Locate the cell with the specified text and output its (X, Y) center coordinate. 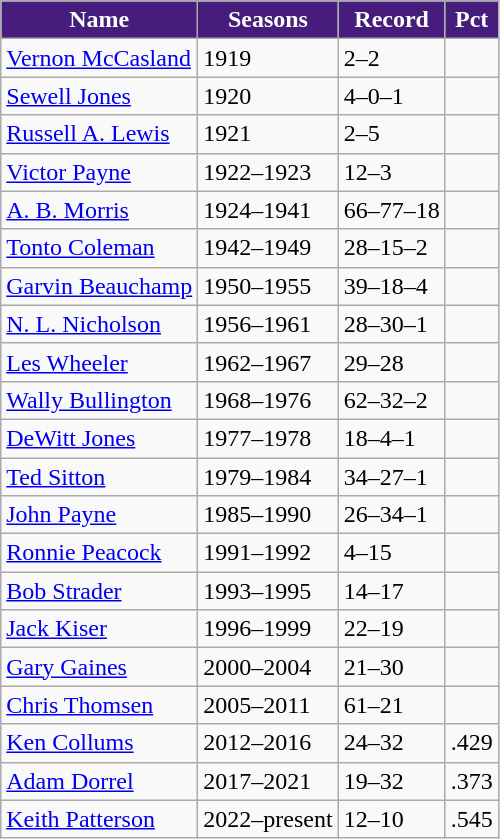
2017–2021 (268, 781)
Ted Sitton (100, 477)
1985–1990 (268, 515)
1924–1941 (268, 210)
26–34–1 (392, 515)
1920 (268, 96)
2–5 (392, 134)
62–32–2 (392, 400)
1942–1949 (268, 248)
1996–1999 (268, 629)
Garvin Beauchamp (100, 286)
22–19 (392, 629)
Pct (472, 20)
Tonto Coleman (100, 248)
Adam Dorrel (100, 781)
1956–1961 (268, 324)
61–21 (392, 705)
Seasons (268, 20)
N. L. Nicholson (100, 324)
2–2 (392, 58)
2022–present (268, 819)
.429 (472, 743)
4–0–1 (392, 96)
29–28 (392, 362)
2005–2011 (268, 705)
A. B. Morris (100, 210)
.545 (472, 819)
34–27–1 (392, 477)
Record (392, 20)
19–32 (392, 781)
1991–1992 (268, 553)
Victor Payne (100, 172)
66–77–18 (392, 210)
DeWitt Jones (100, 438)
21–30 (392, 667)
1921 (268, 134)
1922–1923 (268, 172)
Keith Patterson (100, 819)
24–32 (392, 743)
Vernon McCasland (100, 58)
1968–1976 (268, 400)
1962–1967 (268, 362)
1979–1984 (268, 477)
1977–1978 (268, 438)
Jack Kiser (100, 629)
Ken Collums (100, 743)
18–4–1 (392, 438)
.373 (472, 781)
1919 (268, 58)
14–17 (392, 591)
Wally Bullington (100, 400)
12–3 (392, 172)
Bob Strader (100, 591)
12–10 (392, 819)
4–15 (392, 553)
Russell A. Lewis (100, 134)
2000–2004 (268, 667)
Gary Gaines (100, 667)
Name (100, 20)
28–15–2 (392, 248)
39–18–4 (392, 286)
John Payne (100, 515)
28–30–1 (392, 324)
Ronnie Peacock (100, 553)
1950–1955 (268, 286)
Sewell Jones (100, 96)
1993–1995 (268, 591)
Les Wheeler (100, 362)
2012–2016 (268, 743)
Chris Thomsen (100, 705)
